Return [X, Y] of the center of cell containing provided text 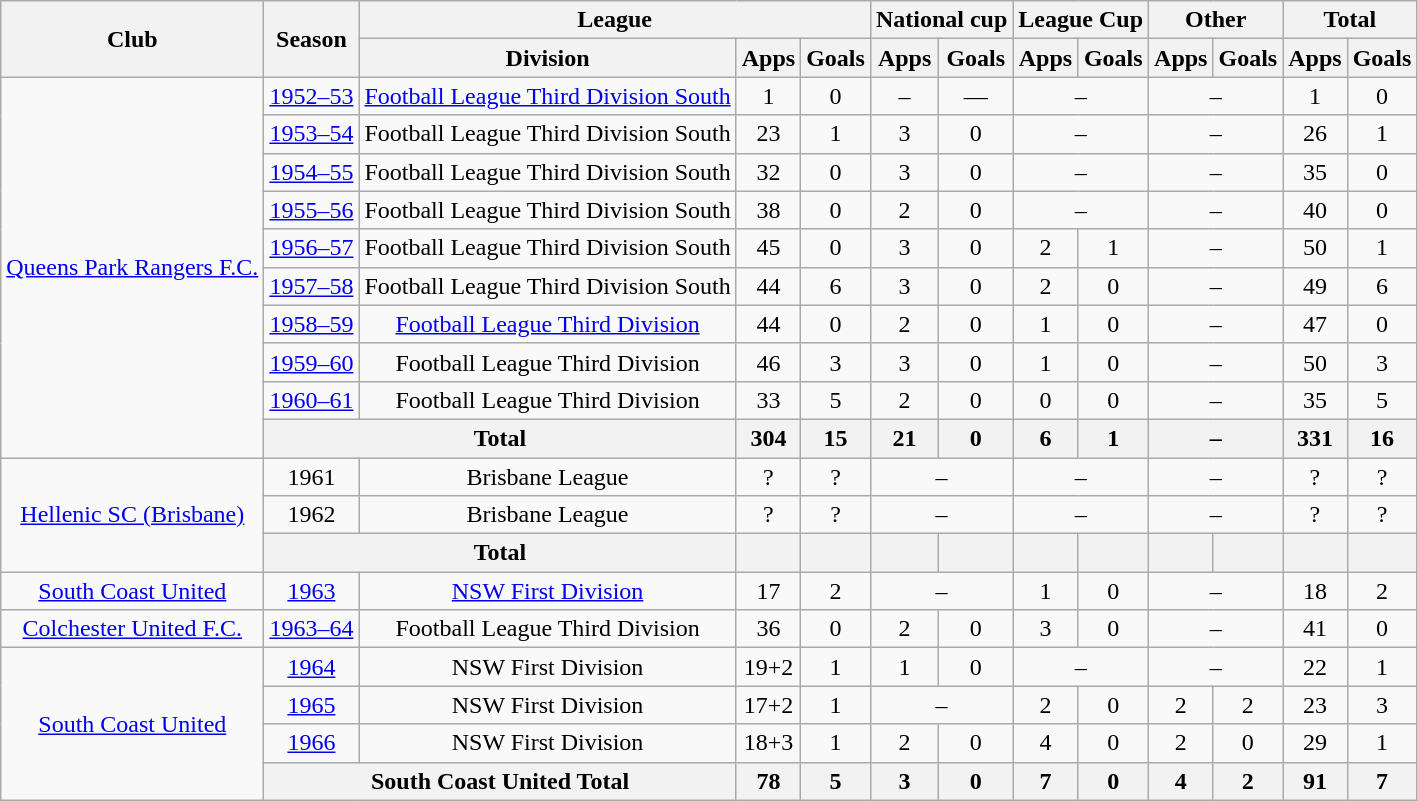
47 [1315, 324]
Queens Park Rangers F.C. [132, 268]
331 [1315, 438]
46 [768, 362]
Season [312, 39]
1965 [312, 705]
17+2 [768, 705]
36 [768, 629]
1961 [312, 477]
1953–54 [312, 134]
1952–53 [312, 96]
1959–60 [312, 362]
78 [768, 781]
1963–64 [312, 629]
18 [1315, 591]
1955–56 [312, 210]
33 [768, 400]
304 [768, 438]
— [976, 96]
29 [1315, 743]
32 [768, 172]
19+2 [768, 667]
National cup [941, 20]
1956–57 [312, 248]
38 [768, 210]
Other [1216, 20]
League [614, 20]
91 [1315, 781]
Hellenic SC (Brisbane) [132, 515]
1958–59 [312, 324]
1963 [312, 591]
League Cup [1081, 20]
22 [1315, 667]
1960–61 [312, 400]
1954–55 [312, 172]
Club [132, 39]
South Coast United Total [500, 781]
1962 [312, 515]
17 [768, 591]
1957–58 [312, 286]
21 [904, 438]
1964 [312, 667]
40 [1315, 210]
26 [1315, 134]
1966 [312, 743]
16 [1382, 438]
45 [768, 248]
Division [548, 58]
49 [1315, 286]
15 [836, 438]
41 [1315, 629]
18+3 [768, 743]
Colchester United F.C. [132, 629]
